Extract the (x, y) coordinate from the center of the cell holding the provided text.  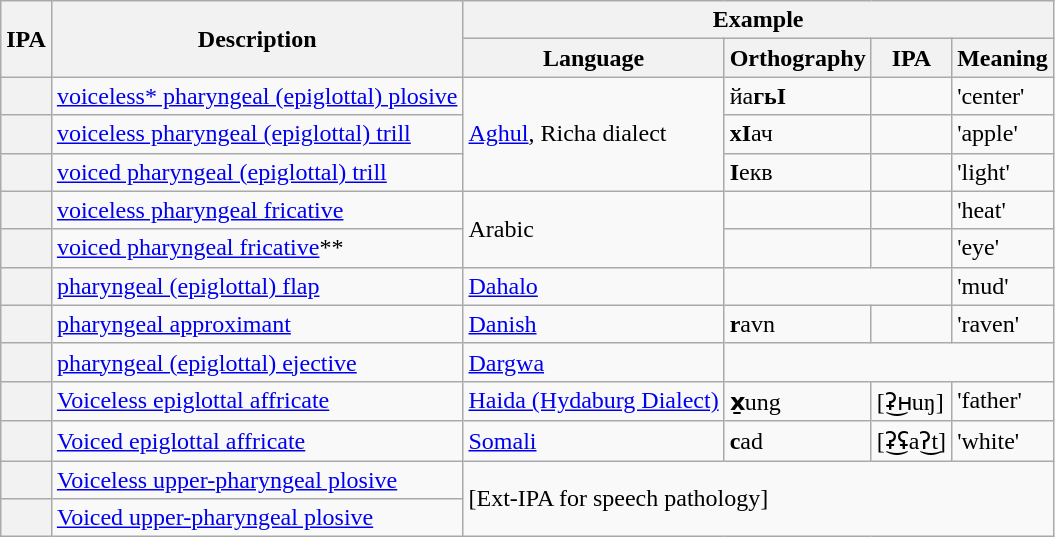
'father' (1003, 401)
[ʡ͜ʜuŋ] (911, 401)
[ʡ͜ʢaʔ͜t] (911, 441)
pharyngeal (epiglottal) ejective (257, 362)
Voiceless epiglottal affricate (257, 401)
'white' (1003, 441)
Aghul, Richa dialect (594, 134)
Dargwa (594, 362)
'heat' (1003, 210)
Orthography (798, 58)
voiced pharyngeal (epiglottal) trill (257, 172)
[Ext-IPA for speech pathology] (758, 498)
Somali (594, 441)
хІач (798, 134)
Haida (Hydaburg Dialect) (594, 401)
Іекв (798, 172)
'apple' (1003, 134)
cad (798, 441)
pharyngeal approximant (257, 324)
Dahalo (594, 286)
voiceless* pharyngeal (epiglottal) plosive (257, 96)
pharyngeal (epiglottal) flap (257, 286)
йагьІ (798, 96)
Description (257, 39)
'raven' (1003, 324)
voiceless pharyngeal (epiglottal) trill (257, 134)
x̱ung (798, 401)
Language (594, 58)
Danish (594, 324)
'center' (1003, 96)
Arabic (594, 229)
'eye' (1003, 248)
Voiced upper-pharyngeal plosive (257, 518)
'light' (1003, 172)
Voiced epiglottal affricate (257, 441)
Meaning (1003, 58)
Example (758, 20)
'mud' (1003, 286)
voiceless pharyngeal fricative (257, 210)
voiced pharyngeal fricative** (257, 248)
ravn (798, 324)
Voiceless upper-pharyngeal plosive (257, 479)
